Pinpoint the cell where the given text exists, returning its [X, Y] midpoint coordinate. 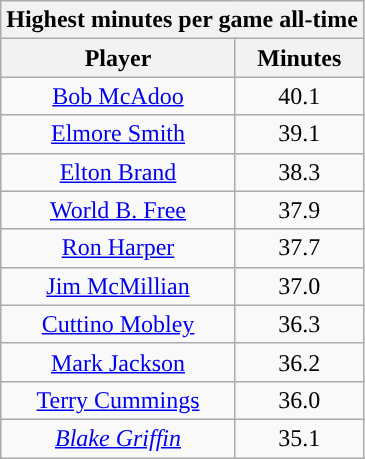
37.7 [299, 248]
World B. Free [118, 210]
35.1 [299, 438]
Blake Griffin [118, 438]
Player [118, 58]
Minutes [299, 58]
37.9 [299, 210]
36.2 [299, 362]
Mark Jackson [118, 362]
39.1 [299, 134]
Elmore Smith [118, 134]
Elton Brand [118, 172]
36.0 [299, 400]
Ron Harper [118, 248]
Terry Cummings [118, 400]
Bob McAdoo [118, 96]
Highest minutes per game all-time [182, 20]
36.3 [299, 324]
Jim McMillian [118, 286]
37.0 [299, 286]
Cuttino Mobley [118, 324]
40.1 [299, 96]
38.3 [299, 172]
